Search for the cell housing the specified text and yield its (x, y) center coordinate. 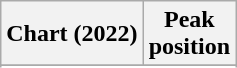
Chart (2022) (72, 34)
Peakposition (189, 34)
